Detect which cell encompasses the target text, then output its (X, Y) center coordinate. 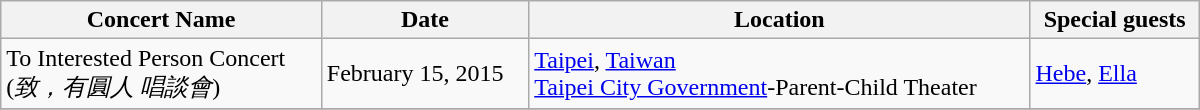
February 15, 2015 (424, 74)
Location (780, 20)
Date (424, 20)
To Interested Person Concert(致，有圓人 唱談會) (162, 74)
Taipei, TaiwanTaipei City Government-Parent-Child Theater (780, 74)
Concert Name (162, 20)
Hebe, Ella (1114, 74)
Special guests (1114, 20)
